Capture the cell that displays the provided text and extract its [X, Y] central coordinate. 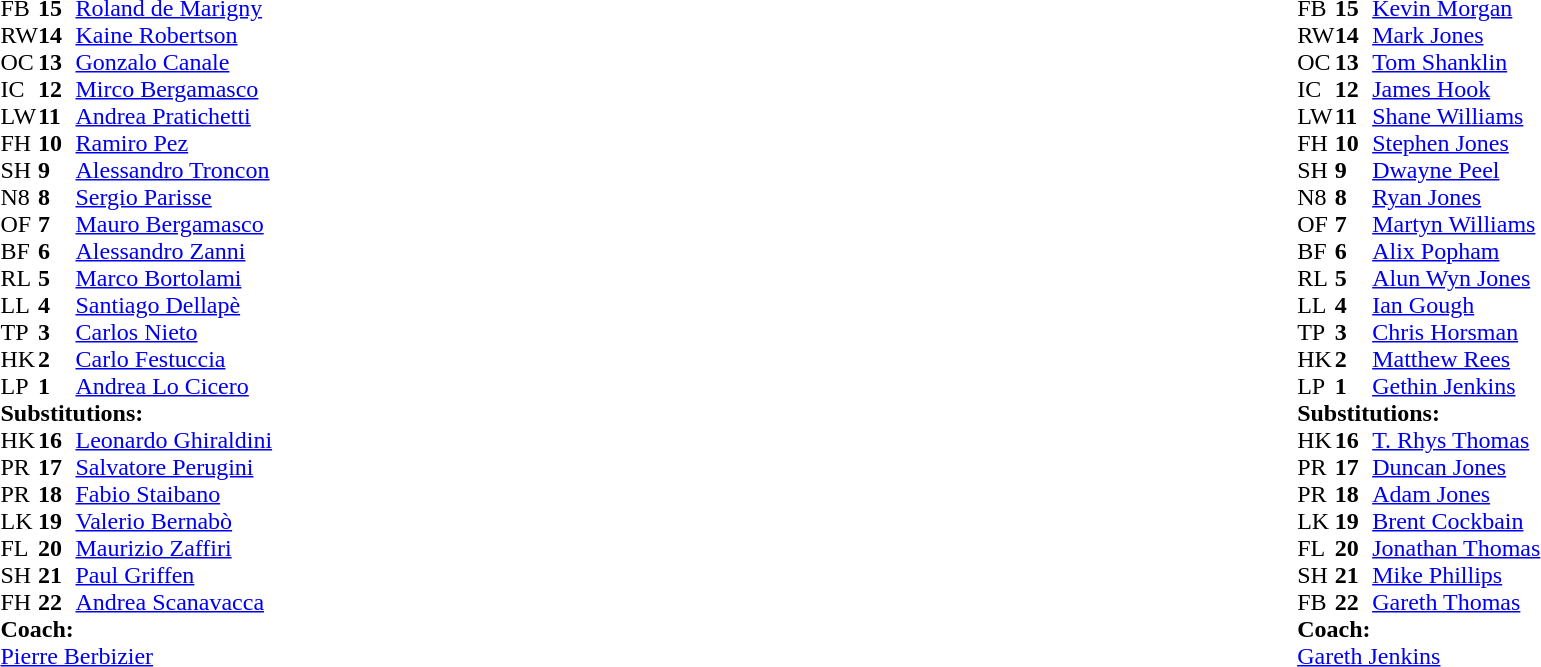
Fabio Staibano [174, 494]
Ian Gough [1456, 306]
Sergio Parisse [174, 198]
Mirco Bergamasco [174, 90]
Brent Cockbain [1456, 522]
Santiago Dellapè [174, 306]
Alun Wyn Jones [1456, 278]
Maurizio Zaffiri [174, 548]
Leonardo Ghiraldini [174, 440]
Alessandro Troncon [174, 170]
Andrea Pratichetti [174, 116]
Ryan Jones [1456, 198]
Gonzalo Canale [174, 62]
Carlos Nieto [174, 332]
Martyn Williams [1456, 224]
Salvatore Perugini [174, 468]
Ramiro Pez [174, 144]
Mike Phillips [1456, 576]
Tom Shanklin [1456, 62]
Andrea Lo Cicero [174, 386]
Chris Horsman [1456, 332]
Shane Williams [1456, 116]
Paul Griffen [174, 576]
Matthew Rees [1456, 360]
T. Rhys Thomas [1456, 440]
James Hook [1456, 90]
Kaine Robertson [174, 36]
Valerio Bernabò [174, 522]
Adam Jones [1456, 494]
Mark Jones [1456, 36]
Andrea Scanavacca [174, 602]
FB [1316, 602]
Stephen Jones [1456, 144]
Duncan Jones [1456, 468]
Gethin Jenkins [1456, 386]
Alix Popham [1456, 252]
Carlo Festuccia [174, 360]
Jonathan Thomas [1456, 548]
Dwayne Peel [1456, 170]
Alessandro Zanni [174, 252]
Marco Bortolami [174, 278]
Gareth Thomas [1456, 602]
Mauro Bergamasco [174, 224]
